Capture the cell that displays the provided text and extract its [x, y] central coordinate. 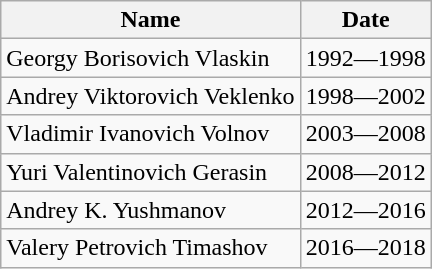
Name [150, 20]
2012—2016 [366, 210]
1992—1998 [366, 58]
2016—2018 [366, 248]
Andrey Viktorovich Veklenko [150, 96]
Georgy Borisovich Vlaskin [150, 58]
2003—2008 [366, 134]
Date [366, 20]
Vladimir Ivanovich Volnov [150, 134]
2008—2012 [366, 172]
Andrey K. Yushmanov [150, 210]
1998—2002 [366, 96]
Yuri Valentinovich Gerasin [150, 172]
Valery Petrovich Timashov [150, 248]
